Locate the cell with the specified text and output its [X, Y] center coordinate. 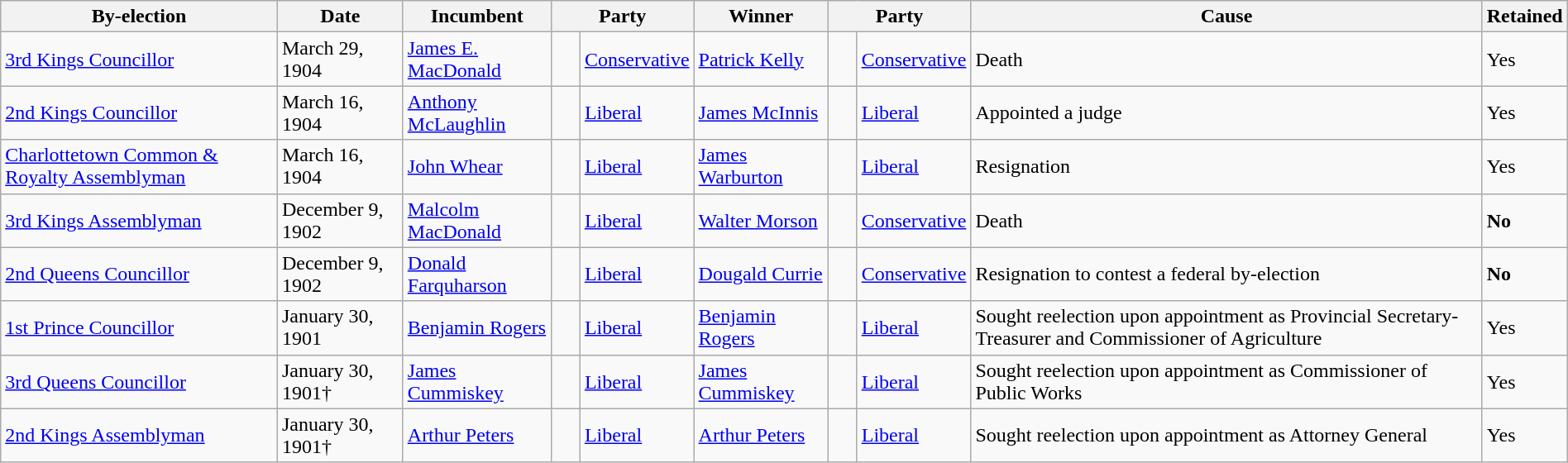
Incumbent [476, 17]
March 29, 1904 [340, 60]
James Warburton [761, 167]
James McInnis [761, 112]
Resignation to contest a federal by-election [1226, 274]
James E. MacDonald [476, 60]
Sought reelection upon appointment as Attorney General [1226, 435]
Anthony McLaughlin [476, 112]
1st Prince Councillor [139, 327]
Winner [761, 17]
Charlottetown Common & Royalty Assemblyman [139, 167]
2nd Kings Assemblyman [139, 435]
Cause [1226, 17]
Malcolm MacDonald [476, 220]
By-election [139, 17]
Dougald Currie [761, 274]
Sought reelection upon appointment as Provincial Secretary-Treasurer and Commissioner of Agriculture [1226, 327]
2nd Queens Councillor [139, 274]
Patrick Kelly [761, 60]
Donald Farquharson [476, 274]
Resignation [1226, 167]
Date [340, 17]
Retained [1525, 17]
2nd Kings Councillor [139, 112]
Appointed a judge [1226, 112]
January 30, 1901 [340, 327]
Walter Morson [761, 220]
3rd Kings Councillor [139, 60]
3rd Kings Assemblyman [139, 220]
John Whear [476, 167]
3rd Queens Councillor [139, 382]
Sought reelection upon appointment as Commissioner of Public Works [1226, 382]
